Detect which cell encompasses the target text, then output its [X, Y] center coordinate. 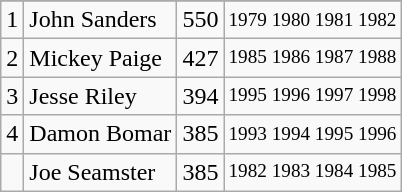
1985 1986 1987 1988 [312, 58]
3 [12, 96]
Jesse Riley [100, 96]
John Sanders [100, 20]
Mickey Paige [100, 58]
Damon Bomar [100, 134]
4 [12, 134]
550 [200, 20]
394 [200, 96]
1979 1980 1981 1982 [312, 20]
2 [12, 58]
1993 1994 1995 1996 [312, 134]
1982 1983 1984 1985 [312, 172]
Joe Seamster [100, 172]
427 [200, 58]
1 [12, 20]
1995 1996 1997 1998 [312, 96]
